Capture the cell that displays the provided text and extract its [x, y] central coordinate. 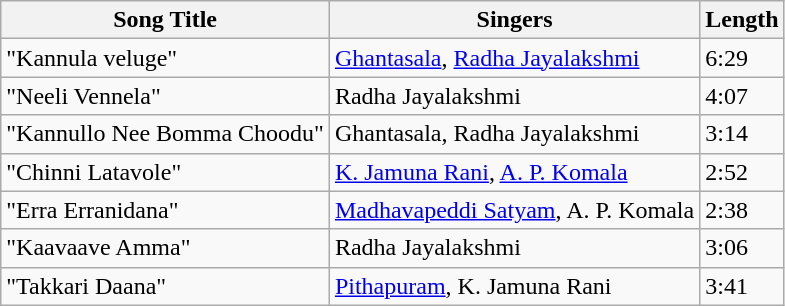
Length [742, 20]
Singers [514, 20]
2:38 [742, 210]
3:41 [742, 286]
"Kannullo Nee Bomma Choodu" [166, 134]
"Kaavaave Amma" [166, 248]
3:14 [742, 134]
2:52 [742, 172]
"Kannula veluge" [166, 58]
6:29 [742, 58]
K. Jamuna Rani, A. P. Komala [514, 172]
Song Title [166, 20]
3:06 [742, 248]
Madhavapeddi Satyam, A. P. Komala [514, 210]
"Erra Erranidana" [166, 210]
4:07 [742, 96]
"Chinni Latavole" [166, 172]
"Neeli Vennela" [166, 96]
Pithapuram, K. Jamuna Rani [514, 286]
"Takkari Daana" [166, 286]
